From the cell containing the given text, extract its center point as (X, Y) coordinate. 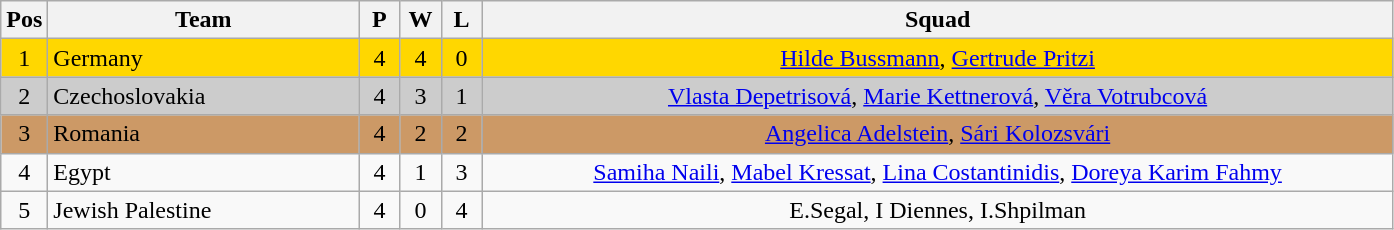
P (380, 20)
Hilde Bussmann, Gertrude Pritzi (938, 58)
Angelica Adelstein, Sári Kolozsvári (938, 134)
Vlasta Depetrisová, Marie Kettnerová, Věra Votrubcová (938, 96)
Samiha Naili, Mabel Kressat, Lina Costantinidis, Doreya Karim Fahmy (938, 172)
Pos (24, 20)
Team (204, 20)
Romania (204, 134)
E.Segal, I Diennes, I.Shpilman (938, 210)
Egypt (204, 172)
L (462, 20)
W (420, 20)
Squad (938, 20)
5 (24, 210)
Jewish Palestine (204, 210)
Czechoslovakia (204, 96)
Germany (204, 58)
